From the cell containing the given text, extract its center point as [x, y] coordinate. 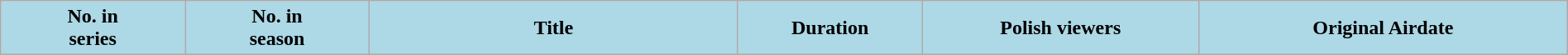
Original Airdate [1383, 28]
Duration [830, 28]
No. inseason [278, 28]
Polish viewers [1060, 28]
No. inseries [93, 28]
Title [553, 28]
